Identify which cell holds the provided text, then report its (X, Y) central coordinate. 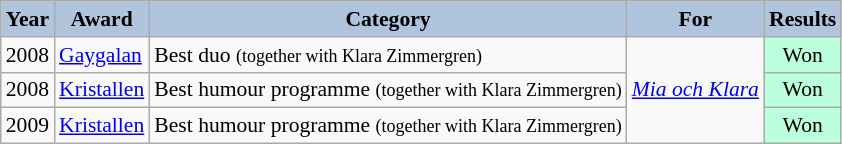
Results (802, 19)
Category (388, 19)
Year (28, 19)
Gaygalan (102, 55)
For (696, 19)
Best duo (together with Klara Zimmergren) (388, 55)
Mia och Klara (696, 90)
Award (102, 19)
2009 (28, 126)
